Locate the cell with the specified text and output its (X, Y) center coordinate. 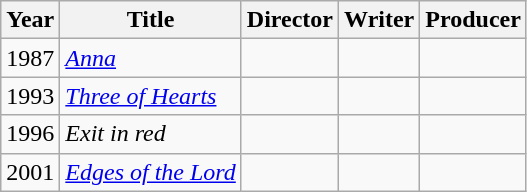
Exit in red (151, 134)
Year (30, 20)
Anna (151, 58)
1987 (30, 58)
Edges of the Lord (151, 172)
Three of Hearts (151, 96)
Director (290, 20)
1993 (30, 96)
Producer (474, 20)
Title (151, 20)
Writer (380, 20)
1996 (30, 134)
2001 (30, 172)
